Return the (X, Y) coordinate for the center point of the cell that contains the specified text.  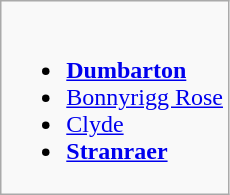
DumbartonBonnyrigg RoseClydeStranraer (115, 98)
